Determine the [X, Y] coordinate at the center of the cell enclosing the given text.  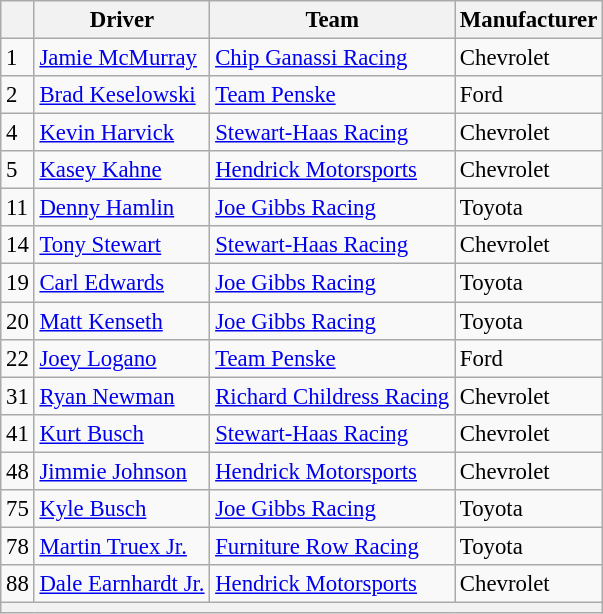
Team [332, 20]
Martin Truex Jr. [122, 546]
88 [18, 584]
22 [18, 358]
Manufacturer [529, 20]
Kyle Busch [122, 509]
4 [18, 133]
Tony Stewart [122, 245]
Denny Hamlin [122, 208]
Richard Childress Racing [332, 396]
2 [18, 95]
5 [18, 170]
41 [18, 433]
Driver [122, 20]
48 [18, 471]
Carl Edwards [122, 283]
1 [18, 58]
Kevin Harvick [122, 133]
Chip Ganassi Racing [332, 58]
Furniture Row Racing [332, 546]
Dale Earnhardt Jr. [122, 584]
31 [18, 396]
Kurt Busch [122, 433]
Brad Keselowski [122, 95]
Jamie McMurray [122, 58]
78 [18, 546]
Kasey Kahne [122, 170]
Ryan Newman [122, 396]
Jimmie Johnson [122, 471]
75 [18, 509]
Joey Logano [122, 358]
Matt Kenseth [122, 321]
11 [18, 208]
20 [18, 321]
19 [18, 283]
14 [18, 245]
